Output the [X, Y] coordinate of the center of the cell containing the given text.  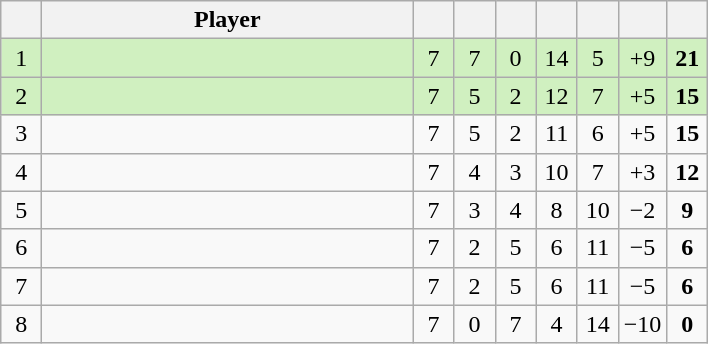
Player [228, 20]
−10 [642, 324]
1 [22, 58]
+9 [642, 58]
+3 [642, 172]
21 [688, 58]
9 [688, 210]
−2 [642, 210]
